Pinpoint the cell where the given text exists, returning its [x, y] midpoint coordinate. 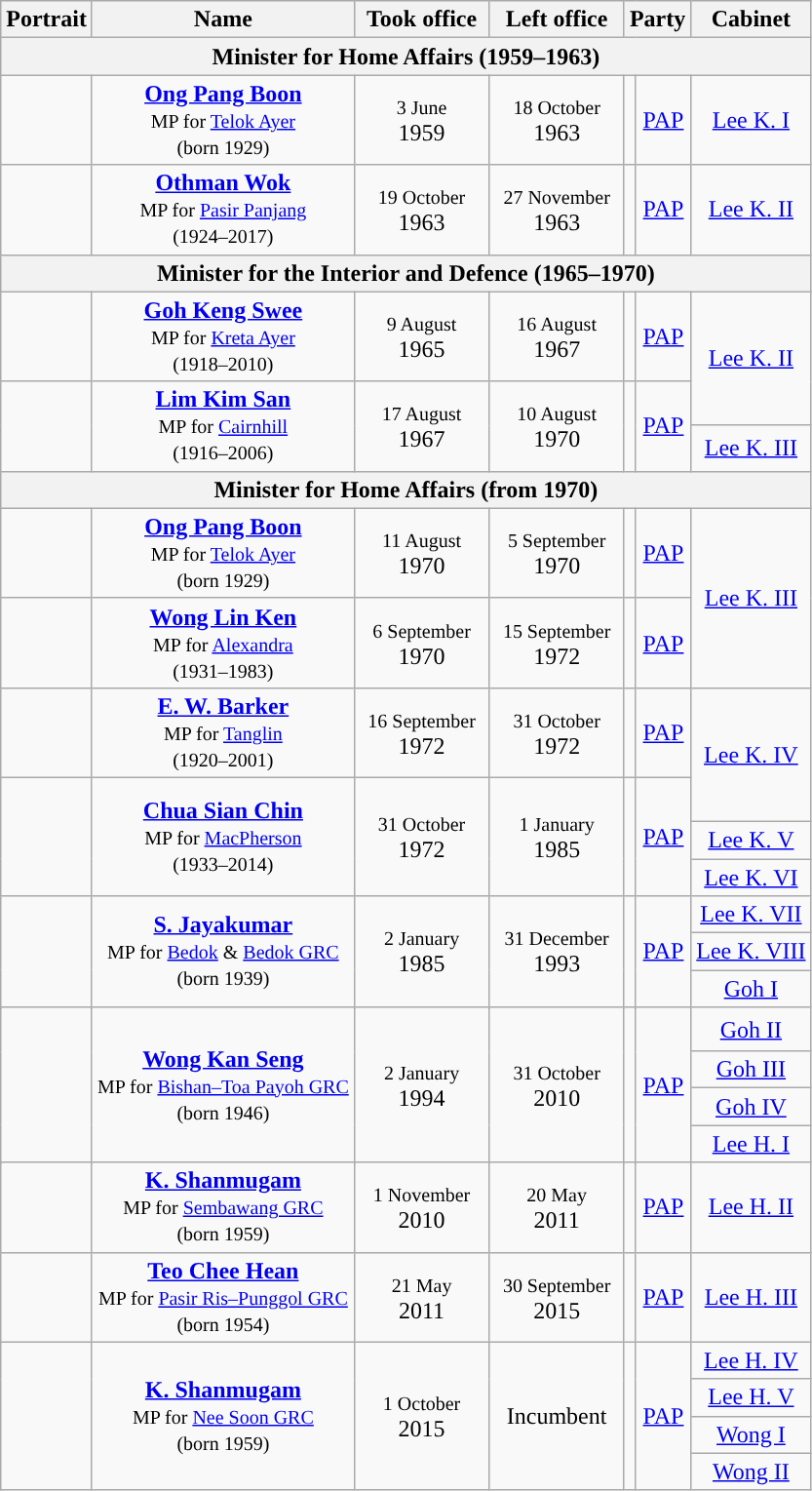
2 January1994 [421, 1084]
Lee H. IV [751, 1360]
31 December1993 [558, 952]
Wong I [751, 1434]
Portrait [47, 20]
Wong II [751, 1471]
Lim Kim SanMP for Cairnhill(1916–2006) [222, 426]
Lee H. III [751, 1297]
Chua Sian ChinMP for MacPherson(1933–2014) [222, 837]
16 September1972 [421, 732]
Lee H. V [751, 1397]
18 October1963 [558, 120]
27 November1963 [558, 210]
E. W. BarkerMP for Tanglin(1920–2001) [222, 732]
K. ShanmugamMP for Nee Soon GRC(born 1959) [222, 1416]
Took office [421, 20]
Lee K. I [751, 120]
K. ShanmugamMP for Sembawang GRC(born 1959) [222, 1207]
1 October2015 [421, 1416]
Goh IV [751, 1107]
S. JayakumarMP for Bedok & Bedok GRC(born 1939) [222, 952]
Name [222, 20]
11 August1970 [421, 553]
16 August1967 [558, 336]
Lee K. IV [751, 755]
Lee K. VIII [751, 952]
Lee H. I [751, 1144]
Goh Keng SweeMP for Kreta Ayer(1918–2010) [222, 336]
Lee K. VI [751, 877]
Minister for Home Affairs (1959–1963) [406, 57]
2 January1985 [421, 952]
Left office [558, 20]
Teo Chee HeanMP for Pasir Ris–Punggol GRC(born 1954) [222, 1297]
9 August1965 [421, 336]
21 May2011 [421, 1297]
31 October2010 [558, 1084]
17 August1967 [421, 426]
5 September1970 [558, 553]
Minister for Home Affairs (from 1970) [406, 490]
10 August1970 [558, 426]
Lee K. V [751, 840]
Incumbent [558, 1416]
Wong Kan SengMP for Bishan–Toa Payoh GRC(born 1946) [222, 1084]
Goh I [751, 989]
3 June1959 [421, 120]
1 November2010 [421, 1207]
15 September1972 [558, 643]
Othman WokMP for Pasir Panjang(1924–2017) [222, 210]
Goh III [751, 1070]
Goh II [751, 1030]
20 May2011 [558, 1207]
19 October1963 [421, 210]
1 January1985 [558, 837]
Lee K. VII [751, 915]
30 September2015 [558, 1297]
Wong Lin KenMP for Alexandra(1931–1983) [222, 643]
Party [657, 20]
Minister for the Interior and Defence (1965–1970) [406, 273]
Cabinet [751, 20]
Lee H. II [751, 1207]
6 September1970 [421, 643]
